Return the [x, y] coordinate for the center point of the cell that contains the specified text.  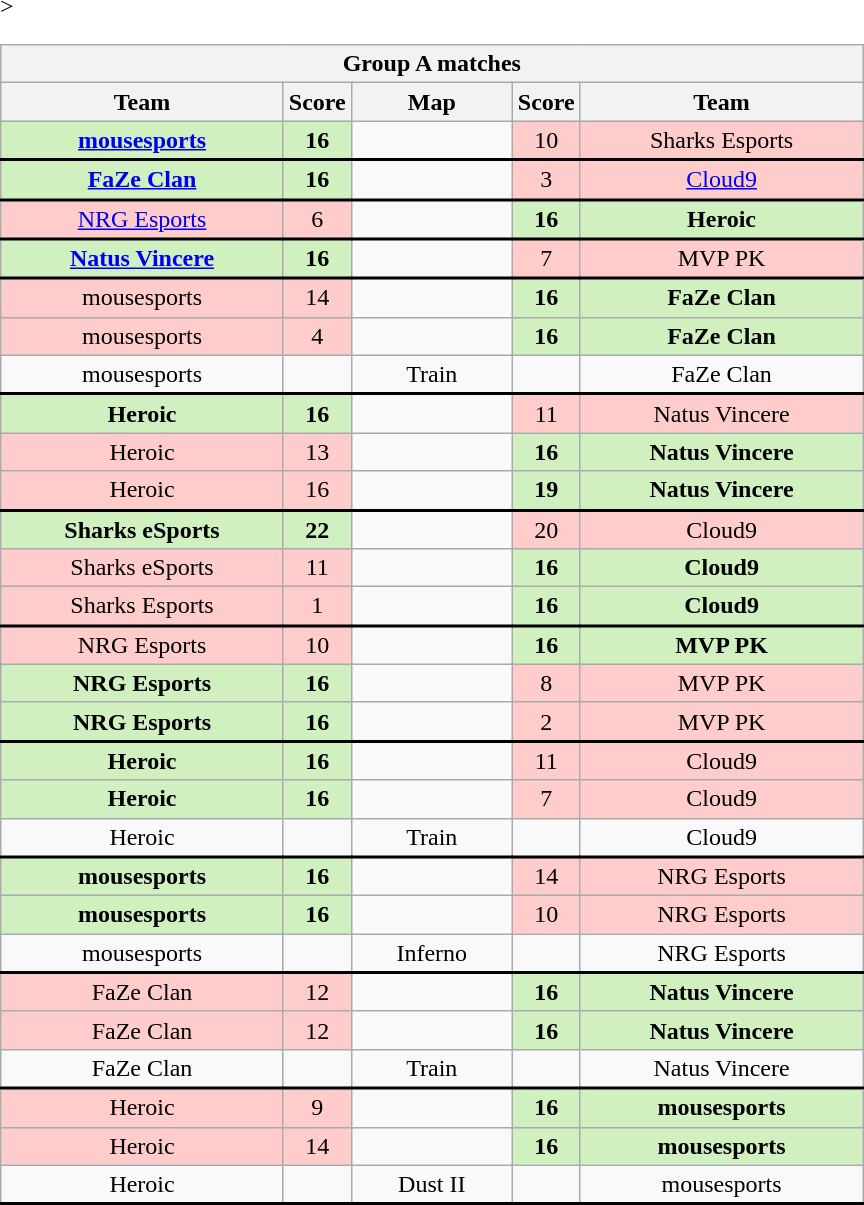
13 [317, 452]
1 [317, 606]
Dust II [432, 1184]
4 [317, 336]
2 [546, 722]
22 [317, 530]
6 [317, 219]
Group A matches [432, 64]
8 [546, 683]
Map [432, 102]
3 [546, 180]
Inferno [432, 954]
20 [546, 530]
19 [546, 490]
9 [317, 1108]
